Determine the (X, Y) coordinate at the center of the cell enclosing the given text.  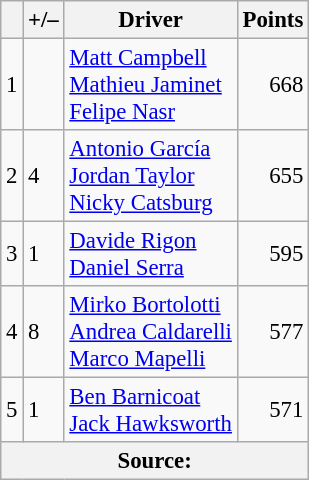
571 (272, 410)
577 (272, 332)
Driver (150, 20)
Source: (155, 461)
Ben Barnicoat Jack Hawksworth (150, 410)
8 (44, 332)
Davide Rigon Daniel Serra (150, 254)
Matt Campbell Mathieu Jaminet Felipe Nasr (150, 85)
668 (272, 85)
Points (272, 20)
+/– (44, 20)
5 (12, 410)
655 (272, 176)
2 (12, 176)
Mirko Bortolotti Andrea Caldarelli Marco Mapelli (150, 332)
595 (272, 254)
3 (12, 254)
Antonio García Jordan Taylor Nicky Catsburg (150, 176)
